Return the [x, y] coordinate for the center point of the cell that contains the specified text.  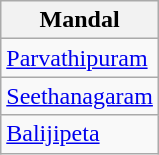
Parvathipuram [80, 58]
Mandal [80, 20]
Balijipeta [80, 134]
Seethanagaram [80, 96]
